Pinpoint the cell where the given text exists, returning its [X, Y] midpoint coordinate. 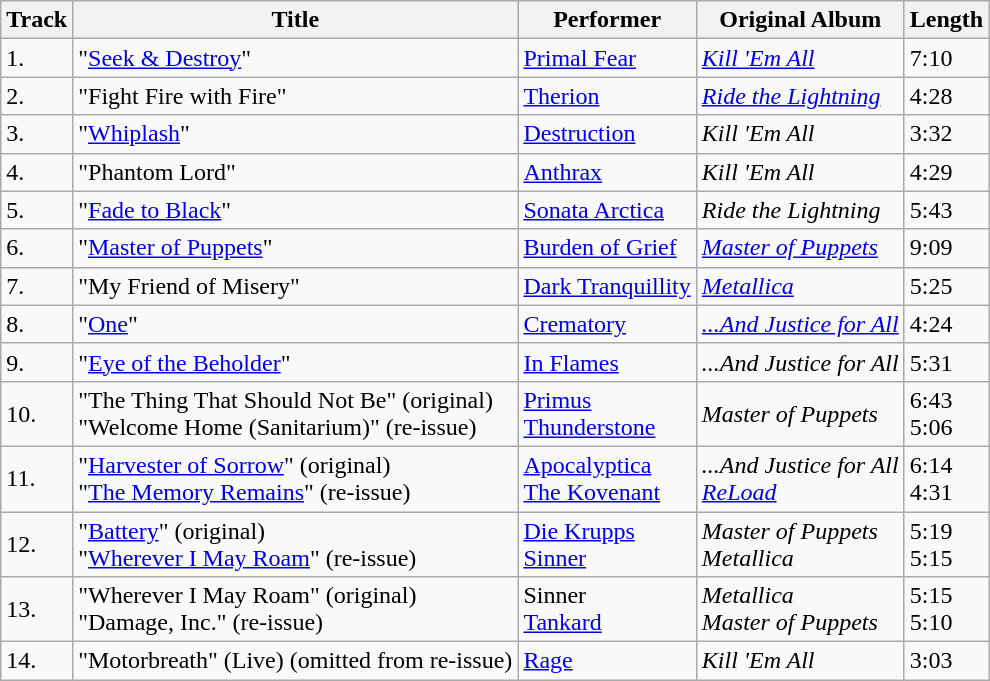
Burden of Grief [607, 248]
9:09 [946, 248]
6. [37, 248]
1. [37, 58]
5:31 [946, 362]
"Whiplash" [296, 134]
Track [37, 20]
14. [37, 661]
10. [37, 414]
Sonata Arctica [607, 210]
Die KruppsSinner [607, 544]
...And Justice for AllReLoad [800, 478]
5:43 [946, 210]
Length [946, 20]
"Master of Puppets" [296, 248]
PrimusThunderstone [607, 414]
"Eye of the Beholder" [296, 362]
"Motorbreath" (Live) (omitted from re-issue) [296, 661]
"Wherever I May Roam" (original)"Damage, Inc." (re-issue) [296, 610]
4:29 [946, 172]
3. [37, 134]
5:155:10 [946, 610]
"The Thing That Should Not Be" (original)"Welcome Home (Sanitarium)" (re-issue) [296, 414]
Therion [607, 96]
In Flames [607, 362]
8. [37, 324]
"My Friend of Misery" [296, 286]
"Fade to Black" [296, 210]
13. [37, 610]
3:03 [946, 661]
9. [37, 362]
6:144:31 [946, 478]
"Phantom Lord" [296, 172]
Original Album [800, 20]
SinnerTankard [607, 610]
Anthrax [607, 172]
MetallicaMaster of Puppets [800, 610]
Dark Tranquillity [607, 286]
3:32 [946, 134]
Master of PuppetsMetallica [800, 544]
"Seek & Destroy" [296, 58]
ApocalypticaThe Kovenant [607, 478]
"One" [296, 324]
Rage [607, 661]
Performer [607, 20]
"Harvester of Sorrow" (original)"The Memory Remains" (re-issue) [296, 478]
11. [37, 478]
4:28 [946, 96]
Crematory [607, 324]
7. [37, 286]
Title [296, 20]
Primal Fear [607, 58]
5:25 [946, 286]
6:435:06 [946, 414]
Metallica [800, 286]
5. [37, 210]
5:195:15 [946, 544]
"Fight Fire with Fire" [296, 96]
Destruction [607, 134]
"Battery" (original)"Wherever I May Roam" (re-issue) [296, 544]
7:10 [946, 58]
4. [37, 172]
4:24 [946, 324]
2. [37, 96]
12. [37, 544]
